Return the [X, Y] coordinate for the center point of the cell that contains the specified text.  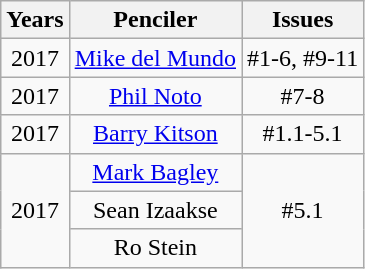
Barry Kitson [155, 134]
Issues [303, 20]
Mike del Mundo [155, 58]
Years [35, 20]
#5.1 [303, 210]
Phil Noto [155, 96]
#1-6, #9-11 [303, 58]
Ro Stein [155, 248]
Mark Bagley [155, 172]
Penciler [155, 20]
#7-8 [303, 96]
Sean Izaakse [155, 210]
#1.1-5.1 [303, 134]
